Scan for the cell matching the given text and deliver its (X, Y) coordinate at center. 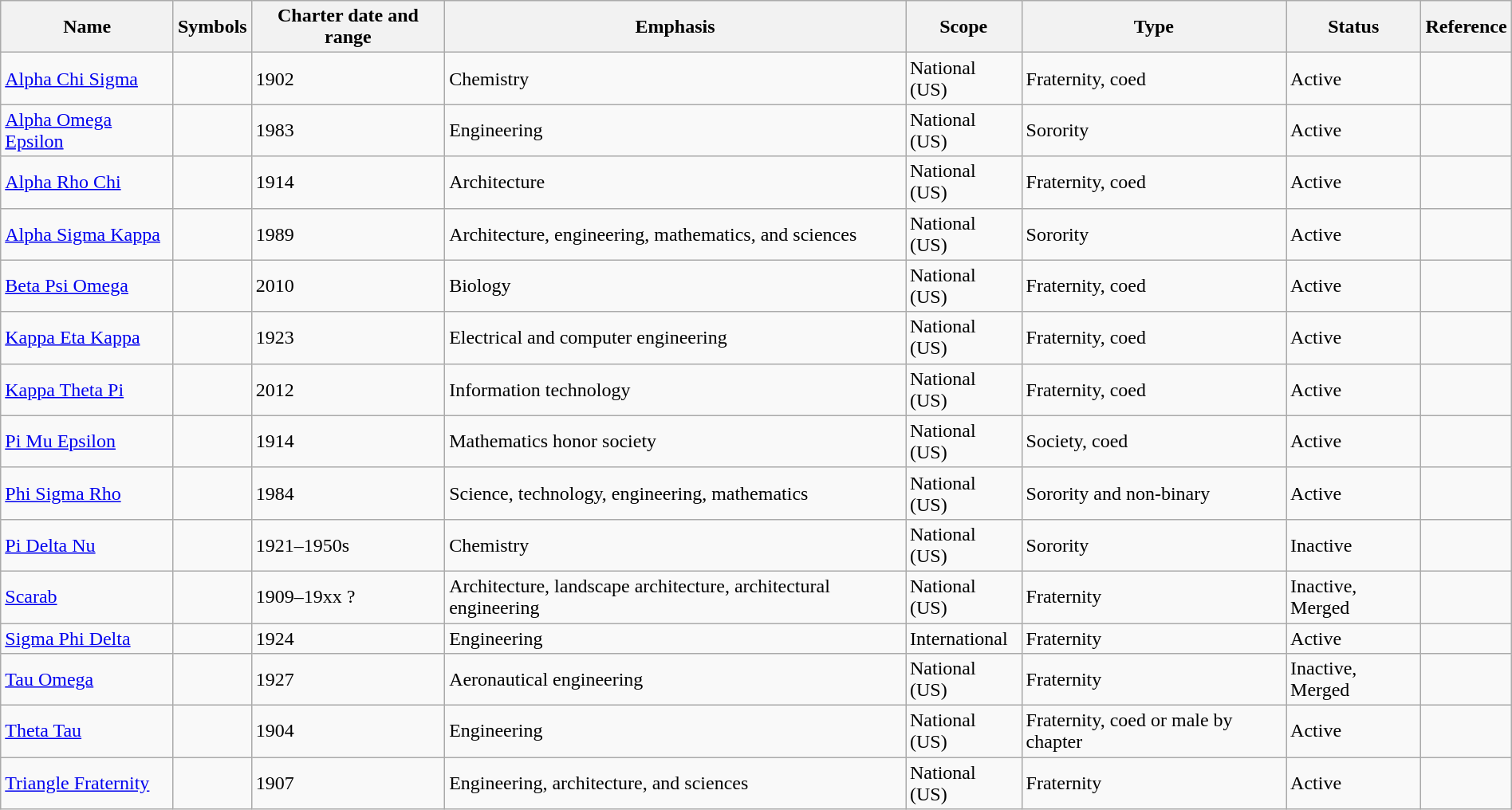
Status (1354, 27)
Type (1154, 27)
Reference (1466, 27)
Aeronautical engineering (675, 679)
1909–19xx ? (348, 596)
Architecture (675, 182)
Scarab (88, 596)
2010 (348, 285)
Fraternity, coed or male by chapter (1154, 732)
Architecture, landscape architecture, architectural engineering (675, 596)
Kappa Theta Pi (88, 389)
Alpha Chi Sigma (88, 78)
Alpha Sigma Kappa (88, 234)
Sigma Phi Delta (88, 639)
2012 (348, 389)
Triangle Fraternity (88, 783)
Symbols (212, 27)
Pi Mu Epsilon (88, 442)
Architecture, engineering, mathematics, and sciences (675, 234)
Engineering, architecture, and sciences (675, 783)
Scope (964, 27)
1907 (348, 783)
Kappa Eta Kappa (88, 338)
1983 (348, 131)
Biology (675, 285)
Information technology (675, 389)
1904 (348, 732)
1984 (348, 493)
Pi Delta Nu (88, 545)
Emphasis (675, 27)
Tau Omega (88, 679)
Sorority and non-binary (1154, 493)
1902 (348, 78)
1921–1950s (348, 545)
Name (88, 27)
1924 (348, 639)
Mathematics honor society (675, 442)
Phi Sigma Rho (88, 493)
1989 (348, 234)
Alpha Rho Chi (88, 182)
Science, technology, engineering, mathematics (675, 493)
Beta Psi Omega (88, 285)
International (964, 639)
Society, coed (1154, 442)
Electrical and computer engineering (675, 338)
1927 (348, 679)
Alpha Omega Epsilon (88, 131)
Inactive (1354, 545)
Theta Tau (88, 732)
Charter date and range (348, 27)
1923 (348, 338)
